Return (X, Y) of the center of cell containing provided text 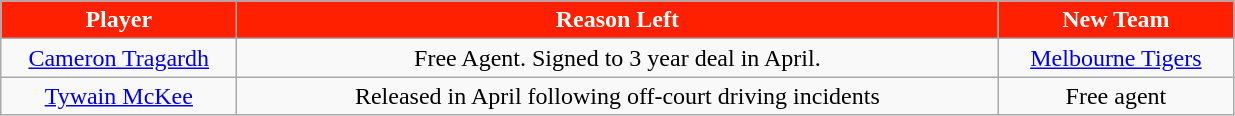
Player (119, 20)
Reason Left (618, 20)
Tywain McKee (119, 96)
Free Agent. Signed to 3 year deal in April. (618, 58)
Free agent (1116, 96)
Released in April following off-court driving incidents (618, 96)
New Team (1116, 20)
Cameron Tragardh (119, 58)
Melbourne Tigers (1116, 58)
